Locate the cell with the specified text and output its (x, y) center coordinate. 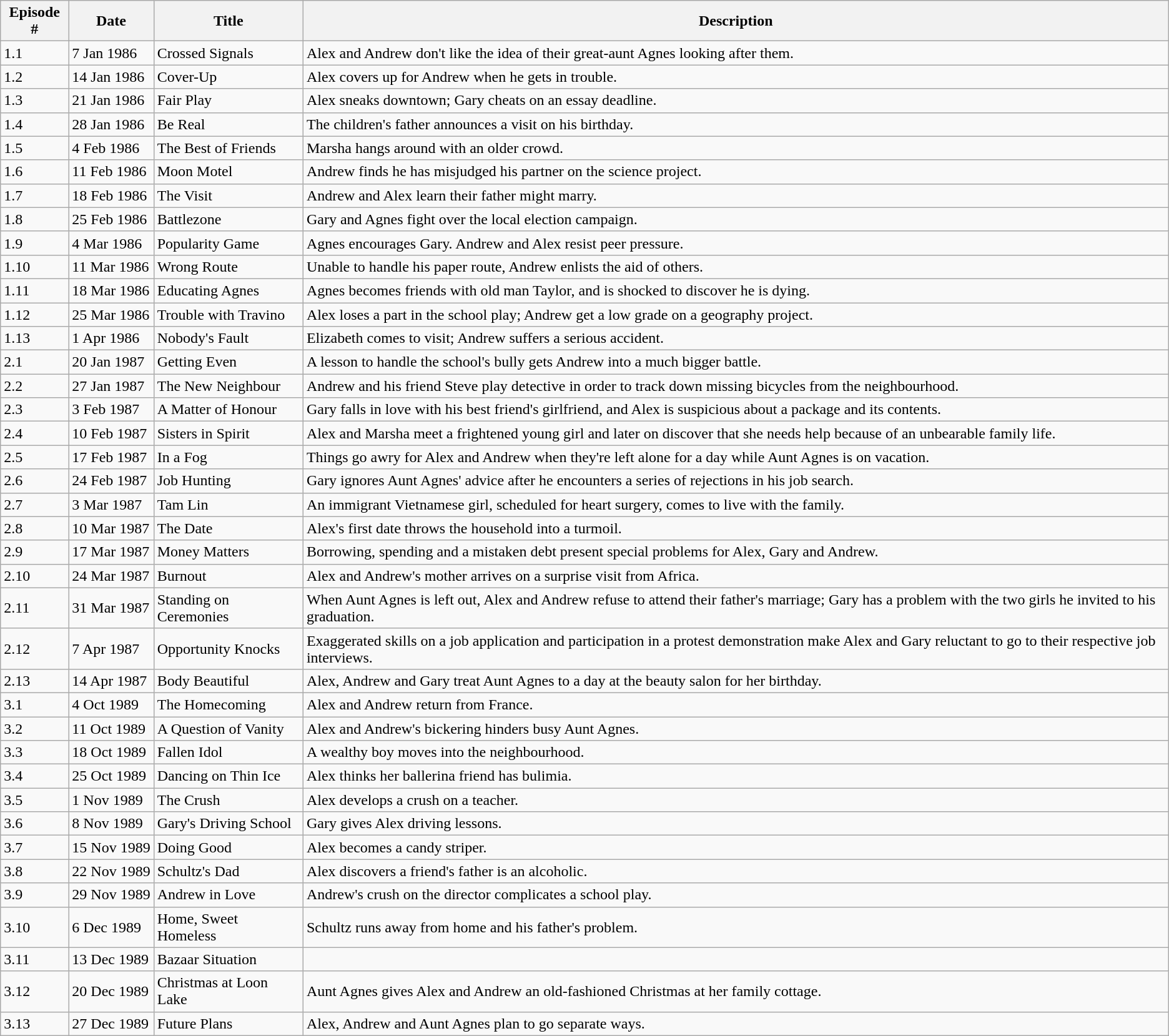
11 Mar 1986 (111, 267)
4 Feb 1986 (111, 148)
Andrew's crush on the director complicates a school play. (736, 895)
18 Oct 1989 (111, 752)
4 Mar 1986 (111, 243)
Alex and Andrew's mother arrives on a surprise visit from Africa. (736, 576)
In a Fog (229, 457)
A wealthy boy moves into the neighbourhood. (736, 752)
3.12 (35, 992)
24 Feb 1987 (111, 481)
28 Jan 1986 (111, 124)
Home, Sweet Homeless (229, 927)
Body Beautiful (229, 681)
1.3 (35, 101)
Alex, Andrew and Aunt Agnes plan to go separate ways. (736, 1024)
Bazaar Situation (229, 959)
31 Mar 1987 (111, 608)
Opportunity Knocks (229, 648)
Elizabeth comes to visit; Andrew suffers a serious accident. (736, 338)
1.7 (35, 195)
3.7 (35, 847)
Borrowing, spending and a mistaken debt present special problems for Alex, Gary and Andrew. (736, 552)
Standing on Ceremonies (229, 608)
17 Feb 1987 (111, 457)
The New Neighbour (229, 386)
3.2 (35, 729)
Fair Play (229, 101)
2.13 (35, 681)
1.1 (35, 53)
Gary and Agnes fight over the local election campaign. (736, 219)
Cover-Up (229, 77)
3.11 (35, 959)
3.5 (35, 800)
Schultz's Dad (229, 871)
Andrew in Love (229, 895)
The Date (229, 528)
2.9 (35, 552)
Sisters in Spirit (229, 433)
18 Mar 1986 (111, 290)
1.9 (35, 243)
2.8 (35, 528)
29 Nov 1989 (111, 895)
1.13 (35, 338)
Alex and Andrew's bickering hinders busy Aunt Agnes. (736, 729)
Gary gives Alex driving lessons. (736, 824)
Wrong Route (229, 267)
Popularity Game (229, 243)
17 Mar 1987 (111, 552)
2.1 (35, 362)
22 Nov 1989 (111, 871)
24 Mar 1987 (111, 576)
1 Apr 1986 (111, 338)
3 Feb 1987 (111, 410)
Things go awry for Alex and Andrew when they're left alone for a day while Aunt Agnes is on vacation. (736, 457)
2.4 (35, 433)
Christmas at Loon Lake (229, 992)
2.11 (35, 608)
11 Oct 1989 (111, 729)
Andrew and his friend Steve play detective in order to track down missing bicycles from the neighbourhood. (736, 386)
Date (111, 21)
Agnes becomes friends with old man Taylor, and is shocked to discover he is dying. (736, 290)
A Question of Vanity (229, 729)
Alex becomes a candy striper. (736, 847)
Agnes encourages Gary. Andrew and Alex resist peer pressure. (736, 243)
Alex's first date throws the household into a turmoil. (736, 528)
Description (736, 21)
Gary's Driving School (229, 824)
Nobody's Fault (229, 338)
1.2 (35, 77)
Alex and Marsha meet a frightened young girl and later on discover that she needs help because of an unbearable family life. (736, 433)
27 Jan 1987 (111, 386)
Alex, Andrew and Gary treat Aunt Agnes to a day at the beauty salon for her birthday. (736, 681)
Unable to handle his paper route, Andrew enlists the aid of others. (736, 267)
Gary falls in love with his best friend's girlfriend, and Alex is suspicious about a package and its contents. (736, 410)
The Homecoming (229, 704)
7 Apr 1987 (111, 648)
Educating Agnes (229, 290)
14 Jan 1986 (111, 77)
Aunt Agnes gives Alex and Andrew an old-fashioned Christmas at her family cottage. (736, 992)
A lesson to handle the school's bully gets Andrew into a much bigger battle. (736, 362)
Gary ignores Aunt Agnes' advice after he encounters a series of rejections in his job search. (736, 481)
Be Real (229, 124)
1 Nov 1989 (111, 800)
18 Feb 1986 (111, 195)
8 Nov 1989 (111, 824)
Andrew and Alex learn their father might marry. (736, 195)
Trouble with Travino (229, 314)
Dancing on Thin Ice (229, 776)
21 Jan 1986 (111, 101)
10 Mar 1987 (111, 528)
1.4 (35, 124)
A Matter of Honour (229, 410)
3.8 (35, 871)
Burnout (229, 576)
25 Oct 1989 (111, 776)
Battlezone (229, 219)
6 Dec 1989 (111, 927)
20 Jan 1987 (111, 362)
Episode # (35, 21)
25 Mar 1986 (111, 314)
3.9 (35, 895)
3.4 (35, 776)
Alex and Andrew don't like the idea of their great-aunt Agnes looking after them. (736, 53)
10 Feb 1987 (111, 433)
Doing Good (229, 847)
Andrew finds he has misjudged his partner on the science project. (736, 172)
Getting Even (229, 362)
2.3 (35, 410)
3 Mar 1987 (111, 505)
15 Nov 1989 (111, 847)
Moon Motel (229, 172)
The Crush (229, 800)
1.10 (35, 267)
Alex discovers a friend's father is an alcoholic. (736, 871)
3.10 (35, 927)
Alex loses a part in the school play; Andrew get a low grade on a geography project. (736, 314)
Alex and Andrew return from France. (736, 704)
Fallen Idol (229, 752)
4 Oct 1989 (111, 704)
14 Apr 1987 (111, 681)
7 Jan 1986 (111, 53)
Schultz runs away from home and his father's problem. (736, 927)
2.5 (35, 457)
The Visit (229, 195)
An immigrant Vietnamese girl, scheduled for heart surgery, comes to live with the family. (736, 505)
3.3 (35, 752)
Alex thinks her ballerina friend has bulimia. (736, 776)
20 Dec 1989 (111, 992)
Title (229, 21)
1.5 (35, 148)
1.12 (35, 314)
11 Feb 1986 (111, 172)
27 Dec 1989 (111, 1024)
13 Dec 1989 (111, 959)
Job Hunting (229, 481)
2.12 (35, 648)
Tam Lin (229, 505)
1.6 (35, 172)
2.6 (35, 481)
1.11 (35, 290)
Alex sneaks downtown; Gary cheats on an essay deadline. (736, 101)
Money Matters (229, 552)
25 Feb 1986 (111, 219)
3.6 (35, 824)
Crossed Signals (229, 53)
Future Plans (229, 1024)
3.1 (35, 704)
2.2 (35, 386)
Marsha hangs around with an older crowd. (736, 148)
1.8 (35, 219)
The Best of Friends (229, 148)
2.7 (35, 505)
The children's father announces a visit on his birthday. (736, 124)
Alex covers up for Andrew when he gets in trouble. (736, 77)
2.10 (35, 576)
3.13 (35, 1024)
Alex develops a crush on a teacher. (736, 800)
